Determine the (x, y) coordinate at the center of the cell enclosing the given text.  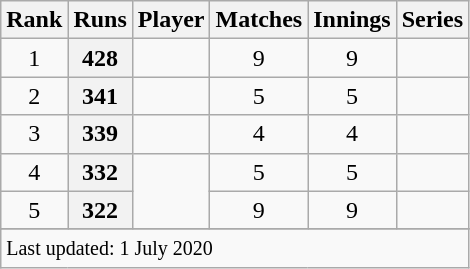
Runs (100, 20)
Matches (259, 20)
322 (100, 210)
341 (100, 96)
428 (100, 58)
1 (34, 58)
339 (100, 134)
Last updated: 1 July 2020 (235, 248)
Innings (352, 20)
Series (432, 20)
Player (171, 20)
332 (100, 172)
3 (34, 134)
Rank (34, 20)
2 (34, 96)
